For the text-containing cell, return its midpoint in (X, Y) coordinate format. 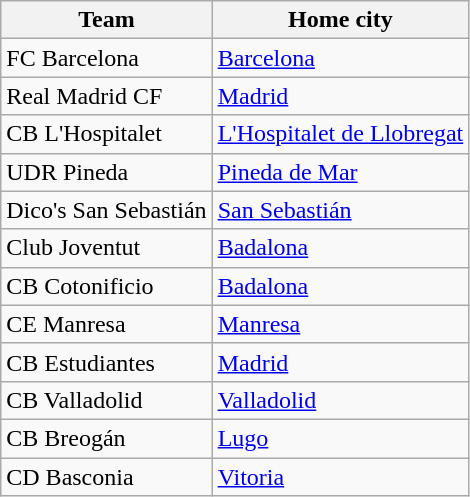
L'Hospitalet de Llobregat (340, 134)
Vitoria (340, 477)
CD Basconia (106, 477)
Pineda de Mar (340, 172)
Manresa (340, 324)
UDR Pineda (106, 172)
CB Valladolid (106, 400)
CB Cotonificio (106, 286)
Dico's San Sebastián (106, 210)
CB Estudiantes (106, 362)
Home city (340, 20)
Real Madrid CF (106, 96)
Valladolid (340, 400)
San Sebastián (340, 210)
CB Breogán (106, 438)
Lugo (340, 438)
CB L'Hospitalet (106, 134)
Barcelona (340, 58)
Team (106, 20)
FC Barcelona (106, 58)
Club Joventut (106, 248)
CE Manresa (106, 324)
